Return the (x, y) coordinate for the center point of the cell that contains the specified text.  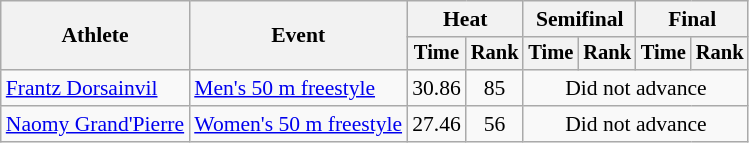
Frantz Dorsainvil (95, 88)
85 (495, 88)
Athlete (95, 36)
30.86 (436, 88)
Final (692, 19)
56 (495, 124)
Naomy Grand'Pierre (95, 124)
Heat (465, 19)
Semifinal (579, 19)
Event (298, 36)
Women's 50 m freestyle (298, 124)
Men's 50 m freestyle (298, 88)
27.46 (436, 124)
